Scan for the cell matching the given text and deliver its (x, y) coordinate at center. 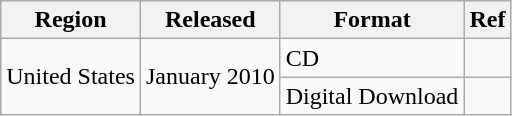
United States (71, 77)
CD (372, 58)
Region (71, 20)
Digital Download (372, 96)
January 2010 (210, 77)
Ref (488, 20)
Format (372, 20)
Released (210, 20)
